Locate the cell with the specified text and output its (x, y) center coordinate. 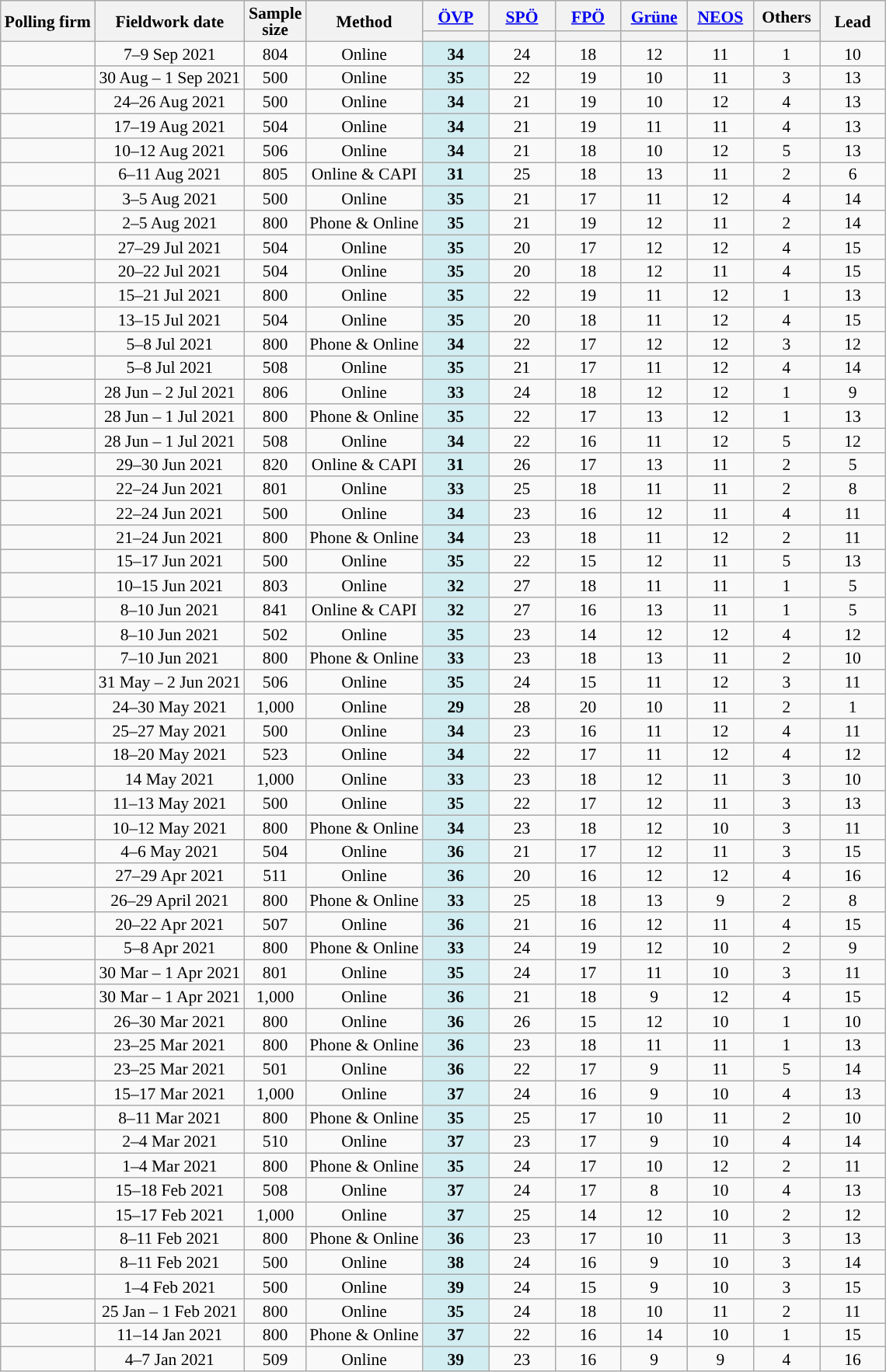
2–5 Aug 2021 (169, 222)
804 (275, 53)
27–29 Jul 2021 (169, 247)
21–24 Jun 2021 (169, 538)
1–4 Feb 2021 (169, 1287)
10–12 May 2021 (169, 827)
17–19 Aug 2021 (169, 126)
511 (275, 876)
Samplesize (275, 21)
15–17 Jun 2021 (169, 561)
509 (275, 1360)
Method (364, 21)
25–27 May 2021 (169, 730)
14 May 2021 (169, 778)
10–12 Aug 2021 (169, 151)
30 Aug – 1 Sep 2021 (169, 78)
Polling firm (48, 21)
806 (275, 392)
507 (275, 925)
15–18 Feb 2021 (169, 1190)
SPÖ (522, 16)
5–8 Apr 2021 (169, 948)
31 May – 2 Jun 2021 (169, 682)
523 (275, 755)
FPÖ (588, 16)
24–26 Aug 2021 (169, 103)
510 (275, 1142)
502 (275, 634)
28 (522, 707)
13–15 Jul 2021 (169, 320)
24–30 May 2021 (169, 707)
Fieldwork date (169, 21)
7–9 Sep 2021 (169, 53)
803 (275, 586)
4–7 Jan 2021 (169, 1360)
15–21 Jul 2021 (169, 295)
4–6 May 2021 (169, 851)
29 (455, 707)
ÖVP (455, 16)
Others (787, 16)
18–20 May 2021 (169, 755)
20–22 Apr 2021 (169, 925)
20–22 Jul 2021 (169, 270)
Lead (852, 21)
15–17 Mar 2021 (169, 1094)
7–10 Jun 2021 (169, 657)
1–4 Mar 2021 (169, 1165)
6 (852, 174)
820 (275, 465)
Grüne (654, 16)
26–29 April 2021 (169, 900)
3–5 Aug 2021 (169, 199)
27–29 Apr 2021 (169, 876)
805 (275, 174)
841 (275, 609)
29–30 Jun 2021 (169, 465)
15–17 Feb 2021 (169, 1214)
11–14 Jan 2021 (169, 1335)
11–13 May 2021 (169, 803)
501 (275, 1069)
2–4 Mar 2021 (169, 1142)
28 Jun – 2 Jul 2021 (169, 392)
6–11 Aug 2021 (169, 174)
26–30 Mar 2021 (169, 1021)
8–11 Mar 2021 (169, 1117)
10–15 Jun 2021 (169, 586)
25 Jan – 1 Feb 2021 (169, 1311)
38 (455, 1263)
NEOS (720, 16)
